Search for the cell housing the specified text and yield its [x, y] center coordinate. 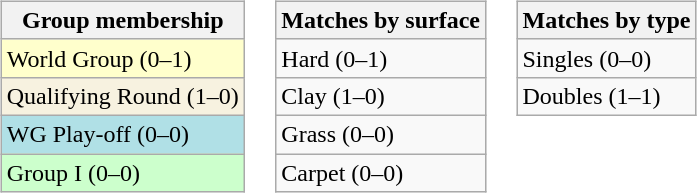
Group membership [122, 20]
Singles (0–0) [606, 58]
Qualifying Round (1–0) [122, 96]
WG Play-off (0–0) [122, 134]
Carpet (0–0) [381, 173]
World Group (0–1) [122, 58]
Grass (0–0) [381, 134]
Clay (1–0) [381, 96]
Group I (0–0) [122, 173]
Doubles (1–1) [606, 96]
Matches by surface [381, 20]
Hard (0–1) [381, 58]
Matches by type [606, 20]
